Scan for the cell matching the given text and deliver its (X, Y) coordinate at center. 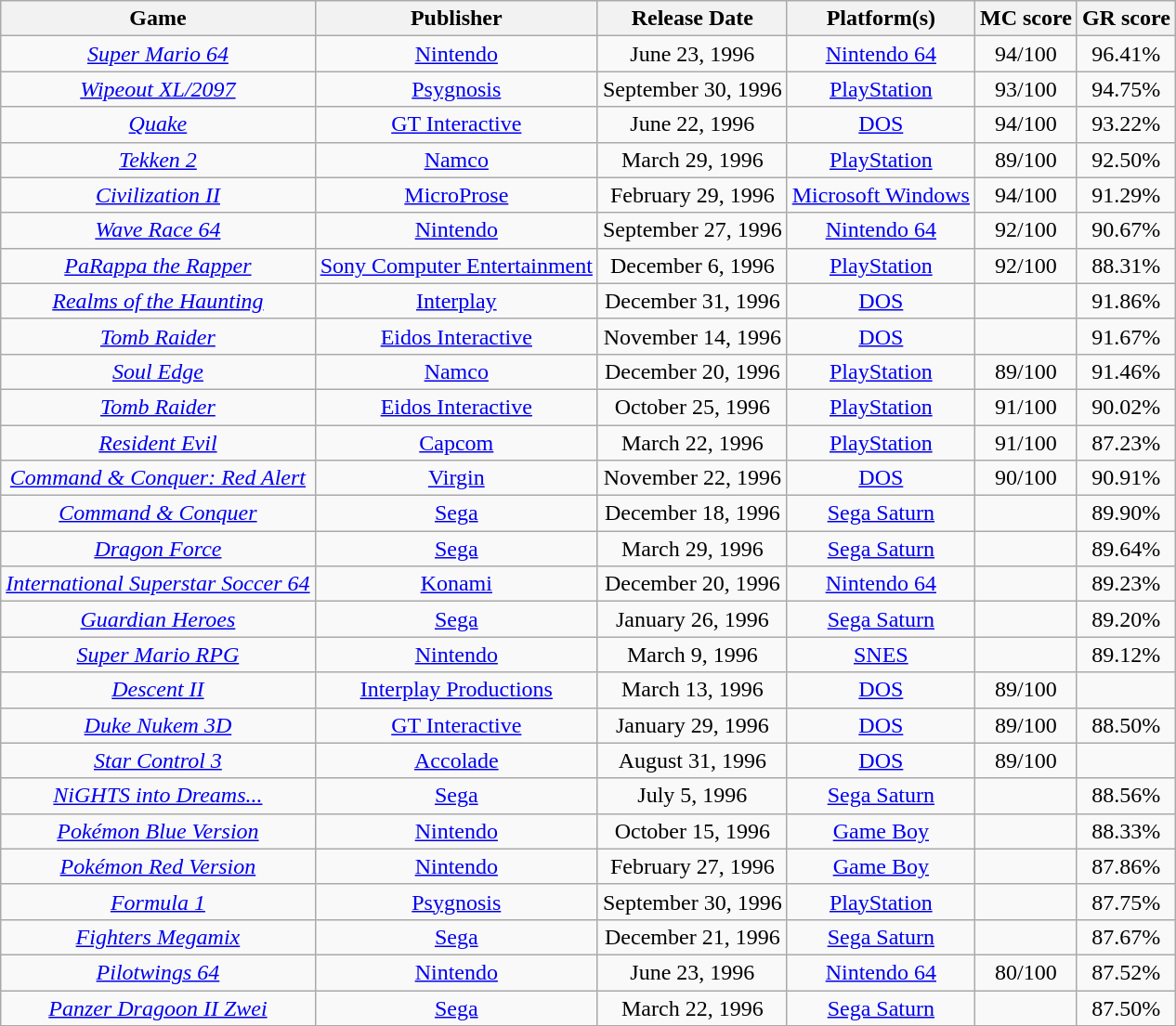
89.64% (1126, 549)
SNES (881, 655)
August 31, 1996 (692, 760)
Release Date (692, 19)
91.86% (1126, 301)
Fighters Megamix (158, 937)
91.46% (1126, 371)
November 14, 1996 (692, 336)
September 27, 1996 (692, 230)
80/100 (1026, 972)
Command & Conquer (158, 513)
Wave Race 64 (158, 230)
February 27, 1996 (692, 866)
Quake (158, 124)
June 22, 1996 (692, 124)
Resident Evil (158, 443)
December 6, 1996 (692, 266)
87.52% (1126, 972)
February 29, 1996 (692, 195)
87.50% (1126, 1007)
91.67% (1126, 336)
Pilotwings 64 (158, 972)
Game (158, 19)
Tekken 2 (158, 160)
90.67% (1126, 230)
92.50% (1126, 160)
March 9, 1996 (692, 655)
Virgin (456, 478)
Guardian Heroes (158, 619)
91.29% (1126, 195)
Super Mario 64 (158, 54)
Konami (456, 584)
Panzer Dragoon II Zwei (158, 1007)
93.22% (1126, 124)
March 13, 1996 (692, 690)
Microsoft Windows (881, 195)
PaRappa the Rapper (158, 266)
Pokémon Red Version (158, 866)
90.02% (1126, 407)
90.91% (1126, 478)
GR score (1126, 19)
October 25, 1996 (692, 407)
MicroProse (456, 195)
December 18, 1996 (692, 513)
87.86% (1126, 866)
Wipeout XL/2097 (158, 89)
Duke Nukem 3D (158, 725)
Soul Edge (158, 371)
90/100 (1026, 478)
Command & Conquer: Red Alert (158, 478)
Descent II (158, 690)
Sony Computer Entertainment (456, 266)
Capcom (456, 443)
93/100 (1026, 89)
Interplay Productions (456, 690)
July 5, 1996 (692, 796)
Civilization II (158, 195)
89.12% (1126, 655)
87.75% (1126, 902)
96.41% (1126, 54)
NiGHTS into Dreams... (158, 796)
89.90% (1126, 513)
Accolade (456, 760)
December 31, 1996 (692, 301)
December 21, 1996 (692, 937)
International Superstar Soccer 64 (158, 584)
Publisher (456, 19)
November 22, 1996 (692, 478)
January 26, 1996 (692, 619)
88.31% (1126, 266)
Star Control 3 (158, 760)
89.23% (1126, 584)
Platform(s) (881, 19)
MC score (1026, 19)
94.75% (1126, 89)
Realms of the Haunting (158, 301)
October 15, 1996 (692, 831)
88.56% (1126, 796)
87.23% (1126, 443)
Super Mario RPG (158, 655)
Interplay (456, 301)
Formula 1 (158, 902)
89.20% (1126, 619)
88.50% (1126, 725)
January 29, 1996 (692, 725)
Dragon Force (158, 549)
88.33% (1126, 831)
Pokémon Blue Version (158, 831)
87.67% (1126, 937)
